Find where the given text appears and provide that cell's center as (x, y) coordinate. 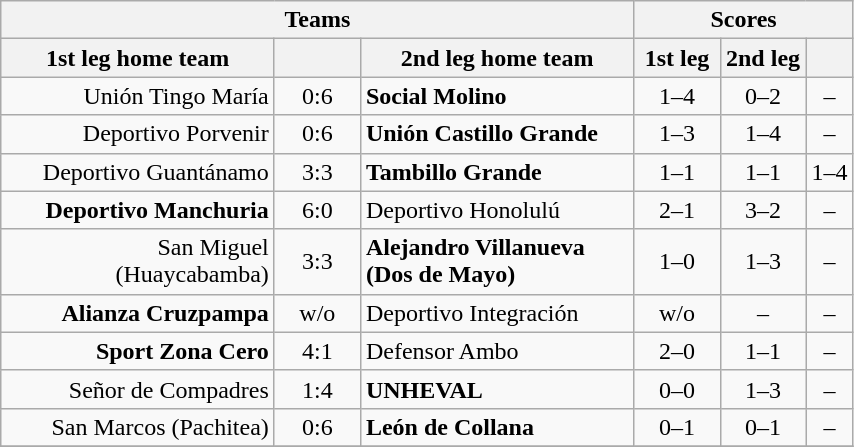
1:4 (317, 389)
León de Collana (497, 427)
Deportivo Integración (497, 313)
4:1 (317, 351)
San Miguel (Huaycabamba) (138, 262)
6:0 (317, 210)
3–2 (763, 210)
Defensor Ambo (497, 351)
San Marcos (Pachitea) (138, 427)
1st leg home team (138, 58)
Señor de Compadres (138, 389)
0–0 (677, 389)
Unión Castillo Grande (497, 134)
Unión Tingo María (138, 96)
Alianza Cruzpampa (138, 313)
Deportivo Guantánamo (138, 172)
Deportivo Honolulú (497, 210)
Deportivo Porvenir (138, 134)
UNHEVAL (497, 389)
2nd leg home team (497, 58)
0–2 (763, 96)
2–0 (677, 351)
Sport Zona Cero (138, 351)
2–1 (677, 210)
Social Molino (497, 96)
1–0 (677, 262)
Alejandro Villanueva (Dos de Mayo) (497, 262)
1st leg (677, 58)
Teams (318, 20)
Deportivo Manchuria (138, 210)
Tambillo Grande (497, 172)
Scores (744, 20)
2nd leg (763, 58)
